Detect which cell encompasses the target text, then output its (X, Y) center coordinate. 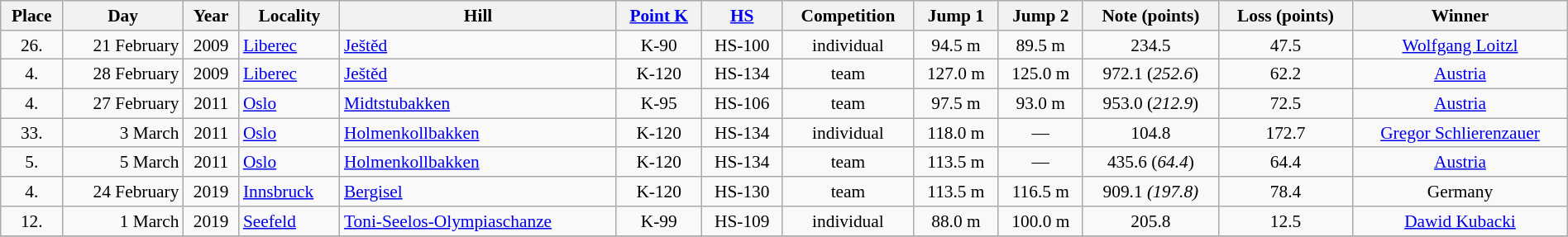
94.5 m (956, 45)
24 February (123, 192)
K-90 (658, 45)
Midtstubakken (478, 104)
Note (points) (1150, 16)
Competition (849, 16)
5. (31, 163)
Wolfgang Loitzl (1460, 45)
Loss (points) (1285, 16)
93.0 m (1040, 104)
Day (123, 16)
HS-109 (742, 221)
953.0 (212.9) (1150, 104)
K-95 (658, 104)
127.0 m (956, 74)
Gregor Schlierenzauer (1460, 133)
21 February (123, 45)
Locality (289, 16)
Year (210, 16)
5 March (123, 163)
72.5 (1285, 104)
205.8 (1150, 221)
33. (31, 133)
104.8 (1150, 133)
Innsbruck (289, 192)
Seefeld (289, 221)
Jump 1 (956, 16)
Dawid Kubacki (1460, 221)
78.4 (1285, 192)
909.1 (197.8) (1150, 192)
89.5 m (1040, 45)
HS-100 (742, 45)
HS-106 (742, 104)
Point K (658, 16)
28 February (123, 74)
100.0 m (1040, 221)
Hill (478, 16)
3 March (123, 133)
12.5 (1285, 221)
Bergisel (478, 192)
435.6 (64.4) (1150, 163)
K-99 (658, 221)
47.5 (1285, 45)
26. (31, 45)
118.0 m (956, 133)
972.1 (252.6) (1150, 74)
HS-130 (742, 192)
Jump 2 (1040, 16)
HS (742, 16)
Toni-Seelos-Olympiaschanze (478, 221)
116.5 m (1040, 192)
64.4 (1285, 163)
Germany (1460, 192)
172.7 (1285, 133)
88.0 m (956, 221)
62.2 (1285, 74)
12. (31, 221)
97.5 m (956, 104)
Place (31, 16)
234.5 (1150, 45)
Winner (1460, 16)
125.0 m (1040, 74)
27 February (123, 104)
1 March (123, 221)
